Identify which cell holds the provided text, then report its [x, y] central coordinate. 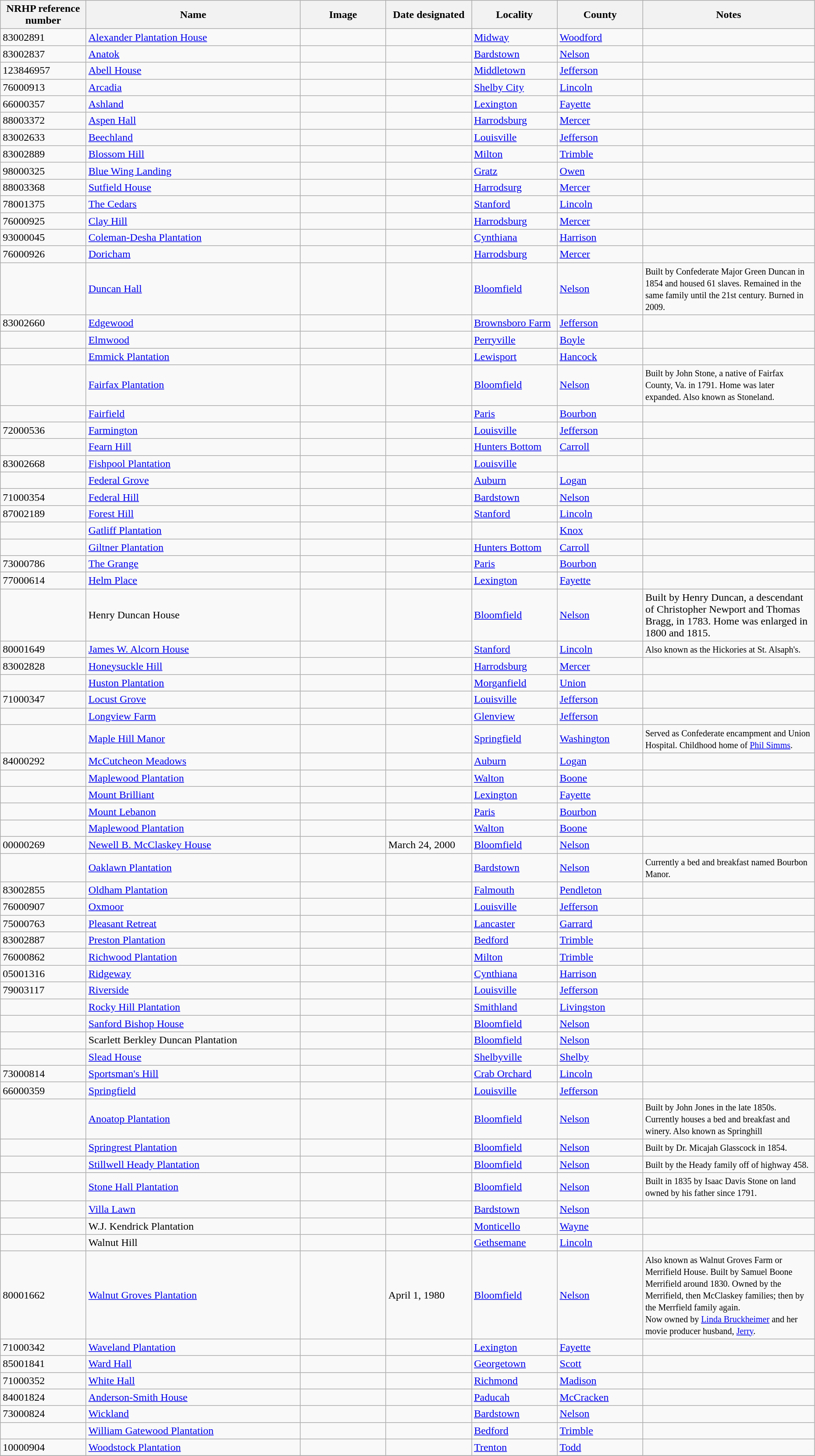
Duncan Hall [193, 289]
Knox [600, 530]
Union [600, 683]
71000347 [43, 699]
Elmwood [193, 340]
Ward Hall [193, 1364]
Date designated [429, 15]
Sutfield House [193, 187]
Pleasant Retreat [193, 924]
76000913 [43, 87]
Alexander Plantation House [193, 37]
71000352 [43, 1381]
Clay Hill [193, 221]
Helm Place [193, 581]
71000342 [43, 1347]
Built by the Heady family off of highway 458. [729, 1164]
March 24, 2000 [429, 845]
80001662 [43, 1295]
Federal Hill [193, 497]
Anderson-Smith House [193, 1397]
Notes [729, 15]
White Hall [193, 1381]
Arcadia [193, 87]
Gratz [515, 171]
Maple Hill Manor [193, 739]
Morganfield [515, 683]
83002855 [43, 890]
Image [343, 15]
Blue Wing Landing [193, 171]
Pendleton [600, 890]
84000292 [43, 761]
Locality [515, 15]
Doricham [193, 254]
Hancock [600, 357]
Anoatop Plantation [193, 1119]
98000325 [43, 171]
Crab Orchard [515, 1074]
76000926 [43, 254]
Honeysuckle Hill [193, 666]
Beechland [193, 137]
Woodford [600, 37]
05001316 [43, 974]
Garrard [600, 924]
Boyle [600, 340]
Scarlett Berkley Duncan Plantation [193, 1040]
Gatliff Plantation [193, 530]
76000925 [43, 221]
83002891 [43, 37]
Ashland [193, 104]
Name [193, 15]
Fearn Hill [193, 447]
Built by John Stone, a native of Fairfax County, Va. in 1791. Home was later expanded. Also known as Stoneland. [729, 385]
NRHP reference number [43, 15]
Built by Henry Duncan, a descendant of Christopher Newport and Thomas Bragg, in 1783. Home was enlarged in 1800 and 1815. [729, 615]
66000357 [43, 104]
88003368 [43, 187]
123846957 [43, 71]
83002668 [43, 464]
Built by John Jones in the late 1850s. Currently houses a bed and breakfast and winery. Also known as Springhill [729, 1119]
Livingston [600, 1007]
Riverside [193, 990]
Giltner Plantation [193, 547]
Slead House [193, 1057]
Shelby City [515, 87]
Sanford Bishop House [193, 1024]
Blossom Hill [193, 154]
Stillwell Heady Plantation [193, 1164]
William Gatewood Plantation [193, 1431]
Monticello [515, 1226]
Federal Grove [193, 480]
Ridgeway [193, 974]
Forest Hill [193, 514]
83002633 [43, 137]
Gethsemane [515, 1243]
Fairfield [193, 414]
76000862 [43, 957]
66000359 [43, 1090]
Villa Lawn [193, 1210]
Midway [515, 37]
Falmouth [515, 890]
Built in 1835 by Isaac Davis Stone on land owned by his father since 1791. [729, 1187]
Walnut Groves Plantation [193, 1295]
Henry Duncan House [193, 615]
83002889 [43, 154]
73000786 [43, 564]
Stone Hall Plantation [193, 1187]
83002837 [43, 54]
Owen [600, 171]
Richmond [515, 1381]
Todd [600, 1447]
Middletown [515, 71]
Waveland Plantation [193, 1347]
Anatok [193, 54]
Georgetown [515, 1364]
Scott [600, 1364]
Edgewood [193, 323]
Lewisport [515, 357]
73000824 [43, 1414]
Washington [600, 739]
83002660 [43, 323]
83002828 [43, 666]
McCracken [600, 1397]
Oaklawn Plantation [193, 867]
Aspen Hall [193, 121]
Glenview [515, 716]
Locust Grove [193, 699]
The Cedars [193, 204]
The Grange [193, 564]
Madison [600, 1381]
Fairfax Plantation [193, 385]
85001841 [43, 1364]
Built by Confederate Major Green Duncan in 1854 and housed 61 slaves. Remained in the same family until the 21st century. Burned in 2009. [729, 289]
76000907 [43, 907]
Newell B. McClaskey House [193, 845]
Paducah [515, 1397]
83002887 [43, 940]
10000904 [43, 1447]
Walnut Hill [193, 1243]
W.J. Kendrick Plantation [193, 1226]
Mount Lebanon [193, 811]
Brownsboro Farm [515, 323]
McCutcheon Meadows [193, 761]
Smithland [515, 1007]
80001649 [43, 649]
Served as Confederate encampment and Union Hospital. Childhood home of Phil Simms. [729, 739]
84001824 [43, 1397]
Springrest Plantation [193, 1147]
93000045 [43, 238]
Woodstock Plantation [193, 1447]
Richwood Plantation [193, 957]
Rocky Hill Plantation [193, 1007]
88003372 [43, 121]
72000536 [43, 430]
Sportsman's Hill [193, 1074]
Harrodsurg [515, 187]
Emmick Plantation [193, 357]
Wayne [600, 1226]
Huston Plantation [193, 683]
Shelbyville [515, 1057]
County [600, 15]
87002189 [43, 514]
Wickland [193, 1414]
Also known as the Hickories at St. Alsaph's. [729, 649]
79003117 [43, 990]
Oldham Plantation [193, 890]
Shelby [600, 1057]
71000354 [43, 497]
Built by Dr. Micajah Glasscock in 1854. [729, 1147]
Preston Plantation [193, 940]
Abell House [193, 71]
Mount Brilliant [193, 795]
April 1, 1980 [429, 1295]
Fishpool Plantation [193, 464]
Longview Farm [193, 716]
73000814 [43, 1074]
Coleman-Desha Plantation [193, 238]
Perryville [515, 340]
Currently a bed and breakfast named Bourbon Manor. [729, 867]
Trenton [515, 1447]
00000269 [43, 845]
James W. Alcorn House [193, 649]
75000763 [43, 924]
78001375 [43, 204]
77000614 [43, 581]
Oxmoor [193, 907]
Farmington [193, 430]
Lancaster [515, 924]
